Provide the [x, y] coordinate of the cell's center where the given text is located.  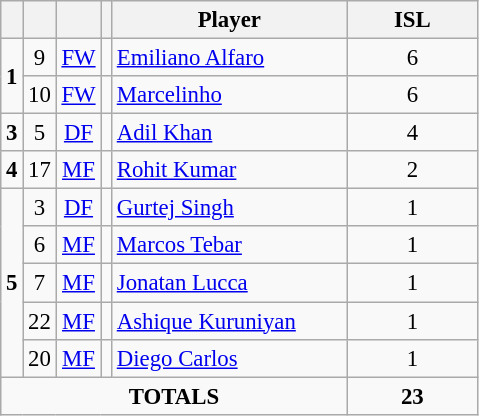
Marcos Tebar [229, 245]
Marcelinho [229, 95]
Rohit Kumar [229, 170]
ISL [412, 20]
7 [40, 283]
20 [40, 358]
Jonatan Lucca [229, 283]
Player [229, 20]
Diego Carlos [229, 358]
Emiliano Alfaro [229, 58]
TOTALS [174, 396]
23 [412, 396]
9 [40, 58]
Adil Khan [229, 133]
2 [412, 170]
22 [40, 321]
17 [40, 170]
Gurtej Singh [229, 208]
Ashique Kuruniyan [229, 321]
10 [40, 95]
